Scan for the cell matching the given text and deliver its (X, Y) coordinate at center. 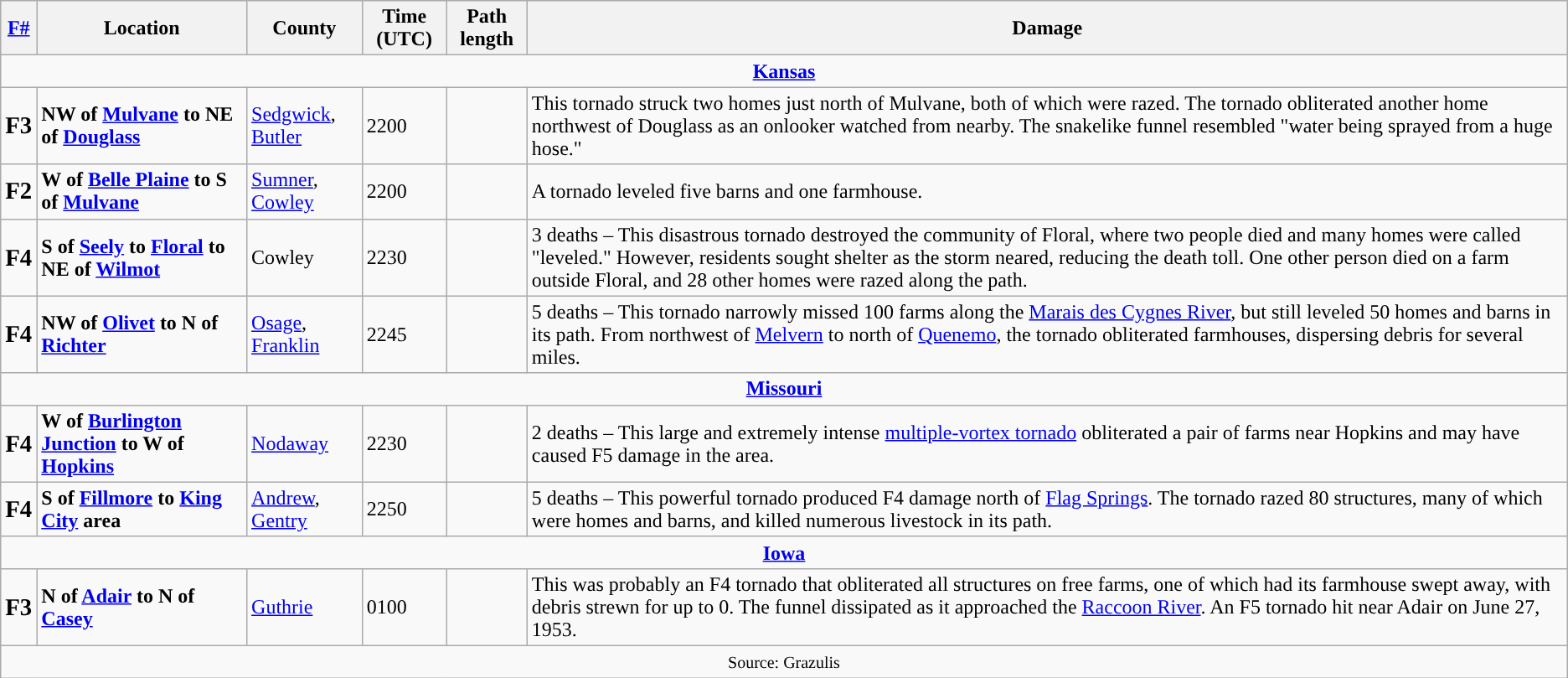
W of Burlington Junction to W of Hopkins (142, 443)
Source: Grazulis (784, 661)
F# (18, 28)
Location (142, 28)
NW of Mulvane to NE of Douglass (142, 126)
Iowa (784, 552)
0100 (404, 607)
Sumner, Cowley (305, 191)
Osage, Franklin (305, 334)
Guthrie (305, 607)
Cowley (305, 257)
Nodaway (305, 443)
County (305, 28)
Path length (487, 28)
F2 (18, 191)
Time (UTC) (404, 28)
NW of Olivet to N of Richter (142, 334)
S of Fillmore to King City area (142, 510)
Sedgwick, Butler (305, 126)
2245 (404, 334)
Andrew, Gentry (305, 510)
Missouri (784, 389)
Kansas (784, 71)
W of Belle Plaine to S of Mulvane (142, 191)
S of Seely to Floral to NE of Wilmot (142, 257)
N of Adair to N of Casey (142, 607)
A tornado leveled five barns and one farmhouse. (1047, 191)
Damage (1047, 28)
2250 (404, 510)
